Pinpoint the cell where the given text exists, returning its (X, Y) midpoint coordinate. 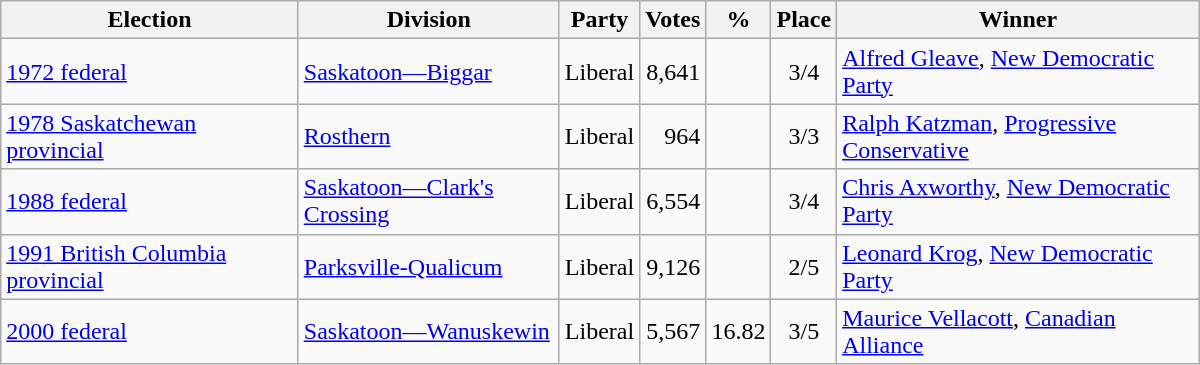
Votes (673, 20)
2/5 (804, 266)
Saskatoon—Clark's Crossing (428, 202)
Party (599, 20)
Election (150, 20)
5,567 (673, 332)
964 (673, 136)
Alfred Gleave, New Democratic Party (1018, 72)
Rosthern (428, 136)
Saskatoon—Wanuskewin (428, 332)
8,641 (673, 72)
Leonard Krog, New Democratic Party (1018, 266)
6,554 (673, 202)
1978 Saskatchewan provincial (150, 136)
3/3 (804, 136)
1991 British Columbia provincial (150, 266)
Division (428, 20)
Place (804, 20)
3/5 (804, 332)
Winner (1018, 20)
16.82 (738, 332)
1988 federal (150, 202)
9,126 (673, 266)
Ralph Katzman, Progressive Conservative (1018, 136)
Parksville-Qualicum (428, 266)
Maurice Vellacott, Canadian Alliance (1018, 332)
2000 federal (150, 332)
1972 federal (150, 72)
Chris Axworthy, New Democratic Party (1018, 202)
Saskatoon—Biggar (428, 72)
% (738, 20)
